Extract the [x, y] coordinate from the center of the cell holding the provided text.  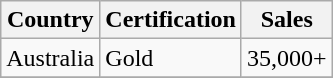
Australia [50, 58]
Country [50, 20]
35,000+ [286, 58]
Certification [171, 20]
Sales [286, 20]
Gold [171, 58]
